Extract the [X, Y] coordinate from the center of the cell holding the provided text.  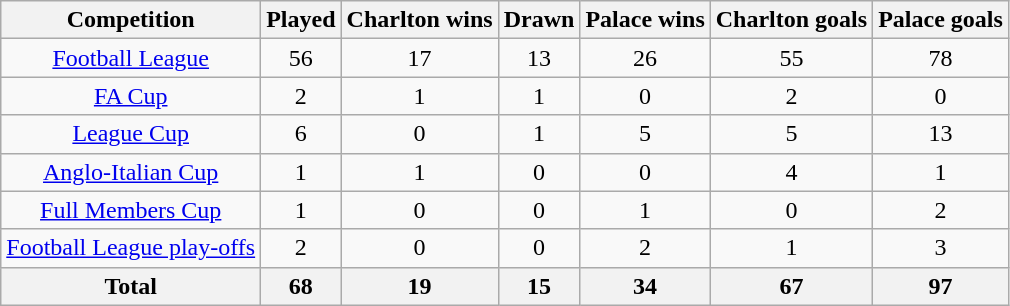
Charlton wins [420, 20]
55 [791, 58]
19 [420, 286]
FA Cup [131, 96]
League Cup [131, 134]
Football League [131, 58]
Full Members Cup [131, 210]
17 [420, 58]
Palace wins [645, 20]
78 [941, 58]
56 [301, 58]
Anglo-Italian Cup [131, 172]
6 [301, 134]
Total [131, 286]
3 [941, 248]
26 [645, 58]
Charlton goals [791, 20]
Palace goals [941, 20]
68 [301, 286]
97 [941, 286]
Competition [131, 20]
4 [791, 172]
67 [791, 286]
Drawn [539, 20]
Played [301, 20]
34 [645, 286]
Football League play-offs [131, 248]
15 [539, 286]
